Scan for the cell matching the given text and deliver its (x, y) coordinate at center. 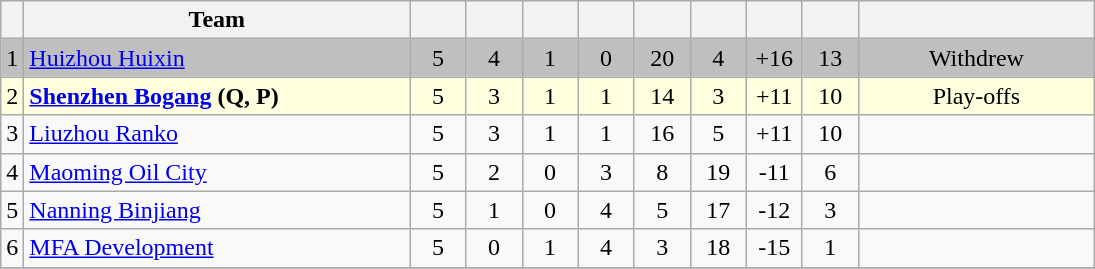
20 (662, 58)
17 (718, 210)
Withdrew (976, 58)
19 (718, 172)
Team (217, 20)
Liuzhou Ranko (217, 134)
18 (718, 248)
Play-offs (976, 96)
Shenzhen Bogang (Q, P) (217, 96)
MFA Development (217, 248)
-11 (774, 172)
13 (830, 58)
+16 (774, 58)
Nanning Binjiang (217, 210)
-15 (774, 248)
16 (662, 134)
8 (662, 172)
14 (662, 96)
-12 (774, 210)
Maoming Oil City (217, 172)
Huizhou Huixin (217, 58)
